Pinpoint the cell where the given text exists, returning its [X, Y] midpoint coordinate. 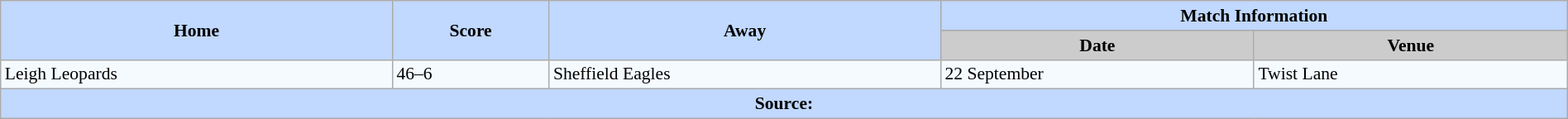
46–6 [470, 74]
Twist Lane [1411, 74]
Home [197, 30]
22 September [1097, 74]
Leigh Leopards [197, 74]
Sheffield Eagles [745, 74]
Away [745, 30]
Source: [784, 104]
Score [470, 30]
Match Information [1254, 16]
Date [1097, 45]
Venue [1411, 45]
